Capture the cell that displays the provided text and extract its [x, y] central coordinate. 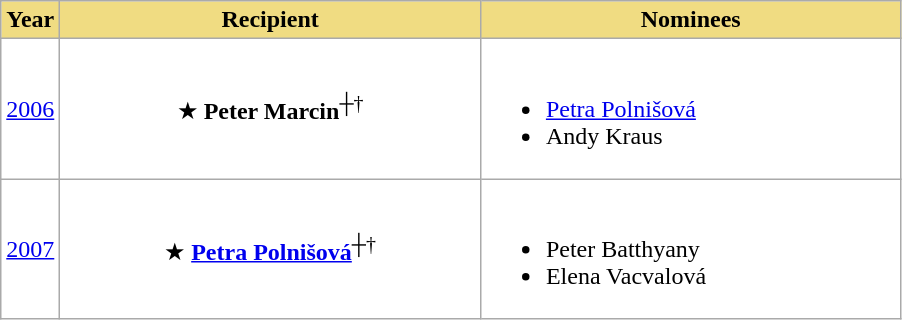
Year [30, 20]
★ Petra Polnišová┼† [270, 249]
Recipient [270, 20]
Petra PolnišováAndy Kraus [690, 109]
Nominees [690, 20]
2006 [30, 109]
Peter BatthyanyElena Vacvalová [690, 249]
★ Peter Marcin┼† [270, 109]
2007 [30, 249]
